Output the (x, y) coordinate of the center of the cell containing the given text.  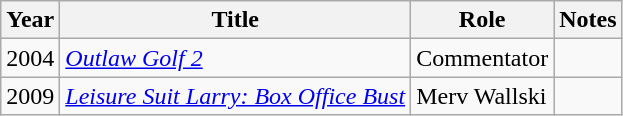
Merv Wallski (482, 96)
Outlaw Golf 2 (236, 58)
2004 (30, 58)
Role (482, 20)
2009 (30, 96)
Title (236, 20)
Leisure Suit Larry: Box Office Bust (236, 96)
Year (30, 20)
Notes (588, 20)
Commentator (482, 58)
